For the text-containing cell, return its midpoint in [X, Y] coordinate format. 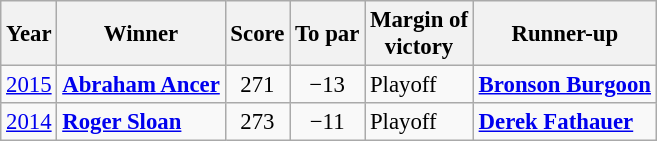
Runner-up [564, 34]
Bronson Burgoon [564, 85]
−11 [328, 122]
Roger Sloan [141, 122]
Year [29, 34]
Score [258, 34]
Derek Fathauer [564, 122]
Margin ofvictory [420, 34]
2014 [29, 122]
Winner [141, 34]
271 [258, 85]
Abraham Ancer [141, 85]
−13 [328, 85]
273 [258, 122]
2015 [29, 85]
To par [328, 34]
